From the cell containing the given text, extract its center point as [X, Y] coordinate. 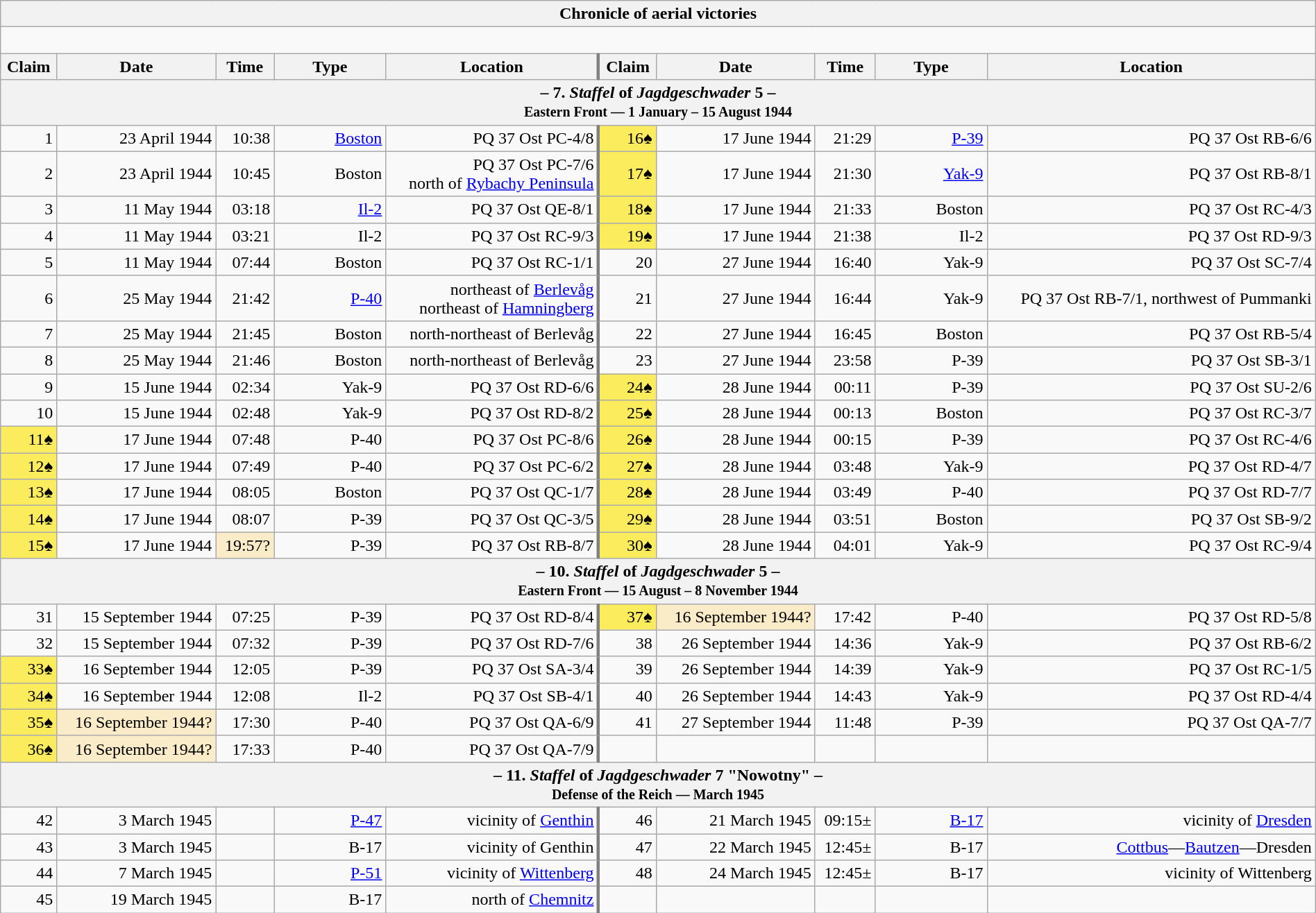
22 [627, 334]
PQ 37 Ost QC-1/7 [493, 493]
16:44 [845, 298]
northeast of Berlevågnortheast of Hamningberg [493, 298]
02:48 [245, 413]
14:43 [845, 696]
45 [29, 900]
10:45 [245, 173]
Chronicle of aerial victories [658, 14]
17:33 [245, 749]
PQ 37 Ost RD-4/7 [1151, 466]
14:36 [845, 643]
36♠ [29, 749]
PQ 37 Ost RD-4/4 [1151, 696]
17:42 [845, 617]
PQ 37 Ost RB-8/1 [1151, 173]
12:05 [245, 669]
31 [29, 617]
21 [627, 298]
07:32 [245, 643]
PQ 37 Ost RD-8/2 [493, 413]
16:40 [845, 262]
PQ 37 Ost RD-7/7 [1151, 493]
PQ 37 Ost SC-7/4 [1151, 262]
10 [29, 413]
21:29 [845, 138]
25♠ [627, 413]
2 [29, 173]
PQ 37 Ost RD-5/8 [1151, 617]
21:46 [245, 360]
29♠ [627, 519]
23:58 [845, 360]
PQ 37 Ost RB-7/1, northwest of Pummanki [1151, 298]
15♠ [29, 545]
13♠ [29, 493]
17:30 [245, 722]
48 [627, 873]
8 [29, 360]
PQ 37 Ost SA-3/4 [493, 669]
07:48 [245, 440]
PQ 37 Ost RC-9/4 [1151, 545]
30♠ [627, 545]
– 10. Staffel of Jagdgeschwader 5 –Eastern Front — 15 August – 8 November 1944 [658, 581]
03:51 [845, 519]
33♠ [29, 669]
11:48 [845, 722]
22 March 1945 [736, 847]
PQ 37 Ost PC-4/8 [493, 138]
PQ 37 Ost RC-4/6 [1151, 440]
07:44 [245, 262]
P-51 [330, 873]
10:38 [245, 138]
17♠ [627, 173]
16♠ [627, 138]
34♠ [29, 696]
9 [29, 386]
21:45 [245, 334]
24♠ [627, 386]
03:49 [845, 493]
12♠ [29, 466]
PQ 37 Ost RD-6/6 [493, 386]
vicinity of Dresden [1151, 820]
08:07 [245, 519]
16:45 [845, 334]
26♠ [627, 440]
41 [627, 722]
39 [627, 669]
43 [29, 847]
PQ 37 Ost RB-8/7 [493, 545]
04:01 [845, 545]
PQ 37 Ost QA-7/9 [493, 749]
07:25 [245, 617]
P-47 [330, 820]
32 [29, 643]
PQ 37 Ost RD-9/3 [1151, 236]
PQ 37 Ost RB-5/4 [1151, 334]
09:15± [845, 820]
PQ 37 Ost RD-8/4 [493, 617]
35♠ [29, 722]
– 11. Staffel of Jagdgeschwader 7 "Nowotny" –Defense of the Reich — March 1945 [658, 784]
21:38 [845, 236]
4 [29, 236]
PQ 37 Ost SB-9/2 [1151, 519]
40 [627, 696]
47 [627, 847]
PQ 37 Ost RC-4/3 [1151, 210]
11♠ [29, 440]
07:49 [245, 466]
6 [29, 298]
03:48 [845, 466]
38 [627, 643]
PQ 37 Ost RC-3/7 [1151, 413]
PQ 37 Ost SB-3/1 [1151, 360]
PQ 37 Ost PC-7/6north of Rybachy Peninsula [493, 173]
PQ 37 Ost RC-9/3 [493, 236]
23 [627, 360]
PQ 37 Ost QC-3/5 [493, 519]
08:05 [245, 493]
03:18 [245, 210]
28♠ [627, 493]
PQ 37 Ost RB-6/6 [1151, 138]
18♠ [627, 210]
Cottbus—Bautzen—Dresden [1151, 847]
19 March 1945 [136, 900]
14:39 [845, 669]
12:08 [245, 696]
north of Chemnitz [493, 900]
21:30 [845, 173]
PQ 37 Ost QA-7/7 [1151, 722]
02:34 [245, 386]
PQ 37 Ost PC-6/2 [493, 466]
PQ 37 Ost SU-2/6 [1151, 386]
1 [29, 138]
03:21 [245, 236]
7 [29, 334]
PQ 37 Ost RD-7/6 [493, 643]
21 March 1945 [736, 820]
21:33 [845, 210]
20 [627, 262]
5 [29, 262]
19:57? [245, 545]
PQ 37 Ost PC-8/6 [493, 440]
00:11 [845, 386]
00:15 [845, 440]
PQ 37 Ost SB-4/1 [493, 696]
– 7. Staffel of Jagdgeschwader 5 –Eastern Front — 1 January – 15 August 1944 [658, 103]
19♠ [627, 236]
14♠ [29, 519]
42 [29, 820]
PQ 37 Ost QE-8/1 [493, 210]
PQ 37 Ost RC-1/5 [1151, 669]
44 [29, 873]
27♠ [627, 466]
PQ 37 Ost RB-6/2 [1151, 643]
46 [627, 820]
00:13 [845, 413]
24 March 1945 [736, 873]
3 [29, 210]
PQ 37 Ost RC-1/1 [493, 262]
PQ 37 Ost QA-6/9 [493, 722]
21:42 [245, 298]
27 September 1944 [736, 722]
37♠ [627, 617]
7 March 1945 [136, 873]
